Determine the [X, Y] coordinate at the center of the cell enclosing the given text.  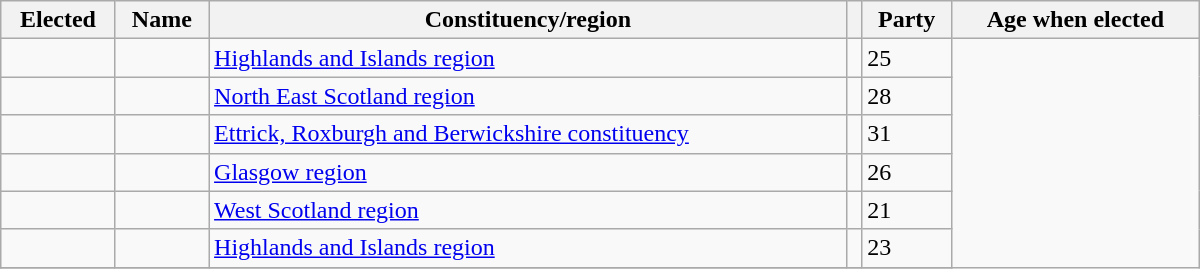
Elected [58, 20]
25 [907, 58]
31 [907, 134]
Party [907, 20]
28 [907, 96]
Glasgow region [528, 172]
26 [907, 172]
Age when elected [1076, 20]
Name [162, 20]
Ettrick, Roxburgh and Berwickshire constituency [528, 134]
West Scotland region [528, 210]
21 [907, 210]
Constituency/region [528, 20]
North East Scotland region [528, 96]
23 [907, 248]
